For the text-containing cell, return its midpoint in [X, Y] coordinate format. 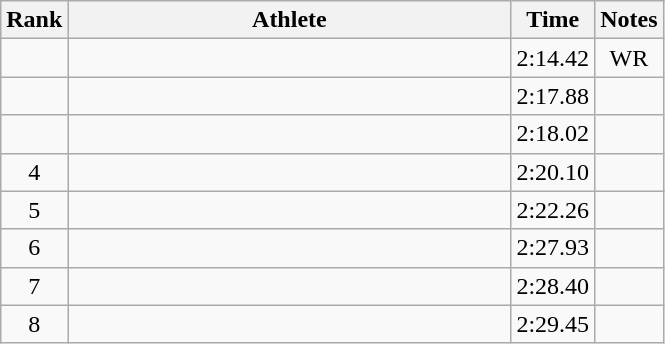
2:22.26 [553, 210]
2:29.45 [553, 324]
2:28.40 [553, 286]
5 [34, 210]
2:27.93 [553, 248]
4 [34, 172]
Athlete [290, 20]
2:17.88 [553, 96]
Rank [34, 20]
6 [34, 248]
Notes [629, 20]
8 [34, 324]
7 [34, 286]
WR [629, 58]
2:18.02 [553, 134]
Time [553, 20]
2:20.10 [553, 172]
2:14.42 [553, 58]
